Output the [X, Y] coordinate of the center of the cell containing the given text.  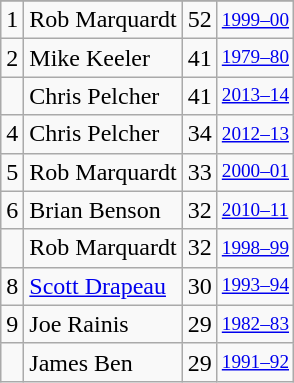
1991–92 [255, 362]
1993–94 [255, 286]
1982–83 [255, 324]
1979–80 [255, 58]
Joe Rainis [103, 324]
6 [12, 210]
2000–01 [255, 172]
5 [12, 172]
9 [12, 324]
33 [200, 172]
1999–00 [255, 20]
34 [200, 134]
4 [12, 134]
Mike Keeler [103, 58]
2013–14 [255, 96]
8 [12, 286]
Brian Benson [103, 210]
Scott Drapeau [103, 286]
30 [200, 286]
52 [200, 20]
1 [12, 20]
2012–13 [255, 134]
2 [12, 58]
James Ben [103, 362]
2010–11 [255, 210]
1998–99 [255, 248]
